From the cell containing the given text, extract its center point as [X, Y] coordinate. 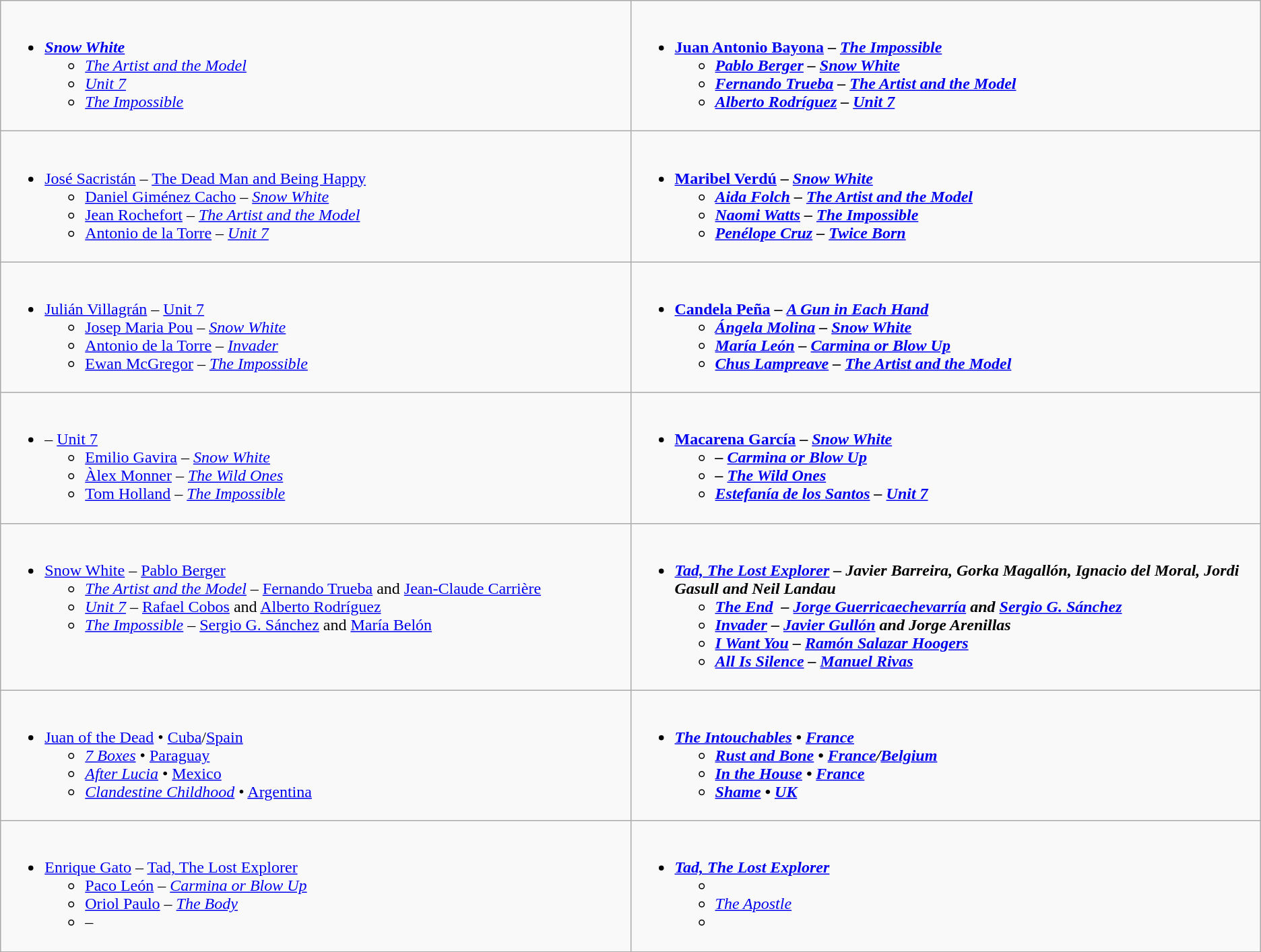
Snow WhiteThe Artist and the ModelUnit 7The Impossible [315, 66]
José Sacristán – The Dead Man and Being HappyDaniel Giménez Cacho – Snow WhiteJean Rochefort – The Artist and the ModelAntonio de la Torre – Unit 7 [315, 197]
Macarena García – Snow White – Carmina or Blow Up – The Wild OnesEstefanía de los Santos – Unit 7 [946, 458]
Julián Villagrán – Unit 7Josep Maria Pou – Snow WhiteAntonio de la Torre – InvaderEwan McGregor – The Impossible [315, 327]
Juan Antonio Bayona – The ImpossiblePablo Berger – Snow WhiteFernando Trueba – The Artist and the ModelAlberto Rodríguez – Unit 7 [946, 66]
Tad, The Lost ExplorerThe Apostle [946, 886]
Candela Peña – A Gun in Each HandÁngela Molina – Snow WhiteMaría León – Carmina or Blow UpChus Lampreave – The Artist and the Model [946, 327]
Juan of the Dead • Cuba/Spain7 Boxes • ParaguayAfter Lucia • MexicoClandestine Childhood • Argentina [315, 755]
Maribel Verdú – Snow WhiteAida Folch – The Artist and the ModelNaomi Watts – The ImpossiblePenélope Cruz – Twice Born [946, 197]
– Unit 7Emilio Gavira – Snow WhiteÀlex Monner – The Wild OnesTom Holland – The Impossible [315, 458]
Enrique Gato – Tad, The Lost ExplorerPaco León – Carmina or Blow UpOriol Paulo – The Body – [315, 886]
The Intouchables • FranceRust and Bone • France/BelgiumIn the House • FranceShame • UK [946, 755]
